Return (X, Y) of the center of cell containing provided text 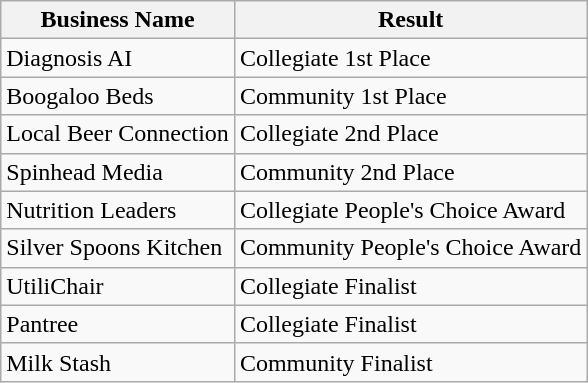
Community People's Choice Award (410, 248)
Community 1st Place (410, 96)
Nutrition Leaders (118, 210)
UtiliChair (118, 286)
Pantree (118, 324)
Silver Spoons Kitchen (118, 248)
Collegiate People's Choice Award (410, 210)
Community 2nd Place (410, 172)
Business Name (118, 20)
Community Finalist (410, 362)
Collegiate 2nd Place (410, 134)
Diagnosis AI (118, 58)
Boogaloo Beds (118, 96)
Milk Stash (118, 362)
Collegiate 1st Place (410, 58)
Local Beer Connection (118, 134)
Spinhead Media (118, 172)
Result (410, 20)
